Find where the given text appears and provide that cell's center as [X, Y] coordinate. 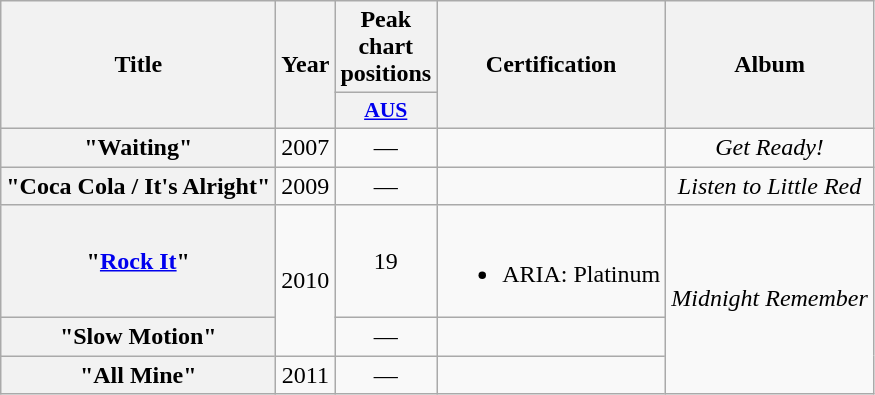
Listen to Little Red [770, 185]
2011 [306, 375]
ARIA: Platinum [552, 262]
"Waiting" [138, 147]
Peak chart positions [386, 47]
"Slow Motion" [138, 337]
"Rock It" [138, 262]
2009 [306, 185]
Certification [552, 65]
"Coca Cola / It's Alright" [138, 185]
2007 [306, 147]
Get Ready! [770, 147]
2010 [306, 280]
Year [306, 65]
AUS [386, 111]
Title [138, 65]
Midnight Remember [770, 300]
19 [386, 262]
Album [770, 65]
"All Mine" [138, 375]
